Capture the cell that displays the provided text and extract its [X, Y] central coordinate. 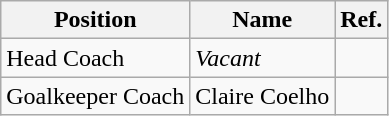
Name [262, 20]
Goalkeeper Coach [96, 96]
Position [96, 20]
Claire Coelho [262, 96]
Ref. [362, 20]
Vacant [262, 58]
Head Coach [96, 58]
